Return [x, y] of the center of cell containing provided text 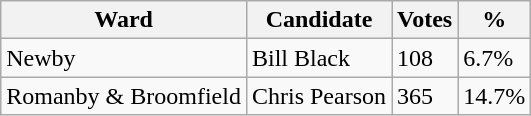
Votes [425, 20]
% [494, 20]
Candidate [318, 20]
Ward [124, 20]
108 [425, 58]
Newby [124, 58]
Romanby & Broomfield [124, 96]
14.7% [494, 96]
365 [425, 96]
6.7% [494, 58]
Chris Pearson [318, 96]
Bill Black [318, 58]
